Detect which cell encompasses the target text, then output its [x, y] center coordinate. 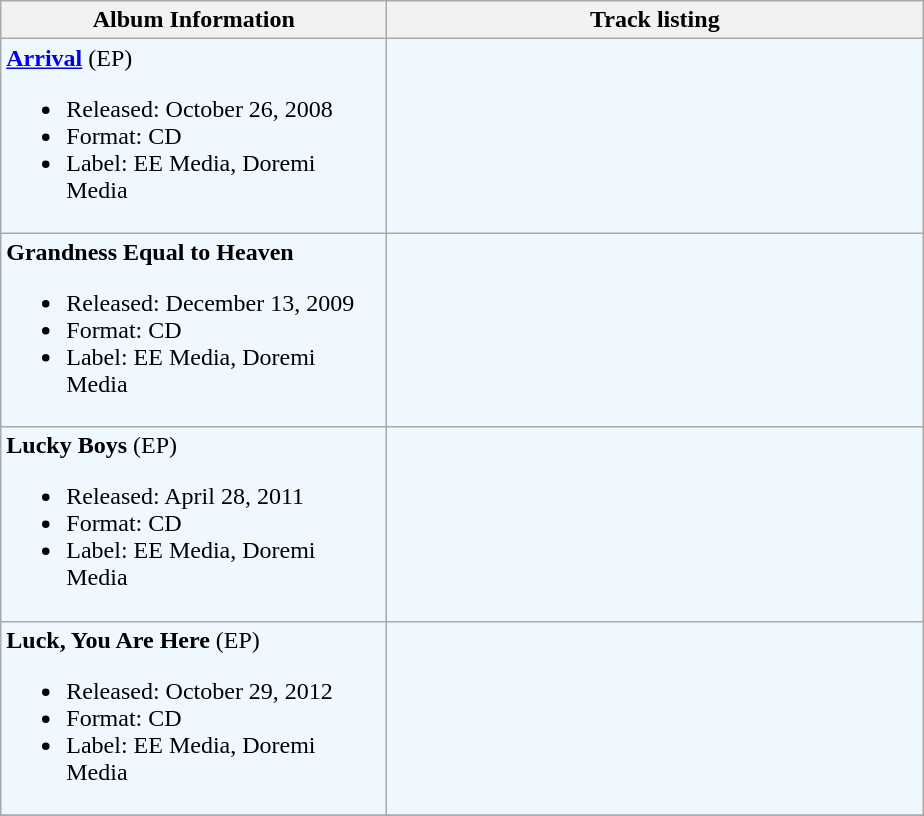
Album Information [194, 20]
Track listing [655, 20]
Lucky Boys (EP)Released: April 28, 2011Format: CDLabel: EE Media, Doremi Media [194, 524]
Arrival (EP)Released: October 26, 2008Format: CDLabel: EE Media, Doremi Media [194, 136]
Luck, You Are Here (EP)Released: October 29, 2012Format: CDLabel: EE Media, Doremi Media [194, 718]
Grandness Equal to HeavenReleased: December 13, 2009Format: CDLabel: EE Media, Doremi Media [194, 330]
